Return [x, y] of the center of cell containing provided text 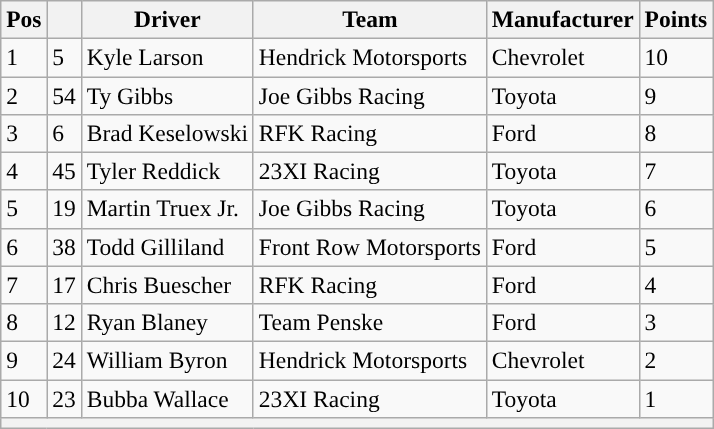
Team Penske [370, 322]
Kyle Larson [167, 57]
Ryan Blaney [167, 322]
William Byron [167, 360]
19 [64, 209]
12 [64, 322]
Manufacturer [562, 19]
45 [64, 171]
24 [64, 360]
Ty Gibbs [167, 95]
Front Row Motorsports [370, 247]
Martin Truex Jr. [167, 209]
38 [64, 247]
Team [370, 19]
Todd Gilliland [167, 247]
17 [64, 285]
Brad Keselowski [167, 133]
Pos [24, 19]
Chris Buescher [167, 285]
Driver [167, 19]
23 [64, 398]
Points [676, 19]
Tyler Reddick [167, 171]
54 [64, 95]
Bubba Wallace [167, 398]
